Output the [X, Y] coordinate of the center of the cell containing the given text.  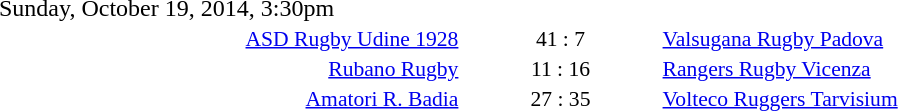
41 : 7 [560, 38]
11 : 16 [560, 68]
